Locate the cell with the specified text and output its (X, Y) center coordinate. 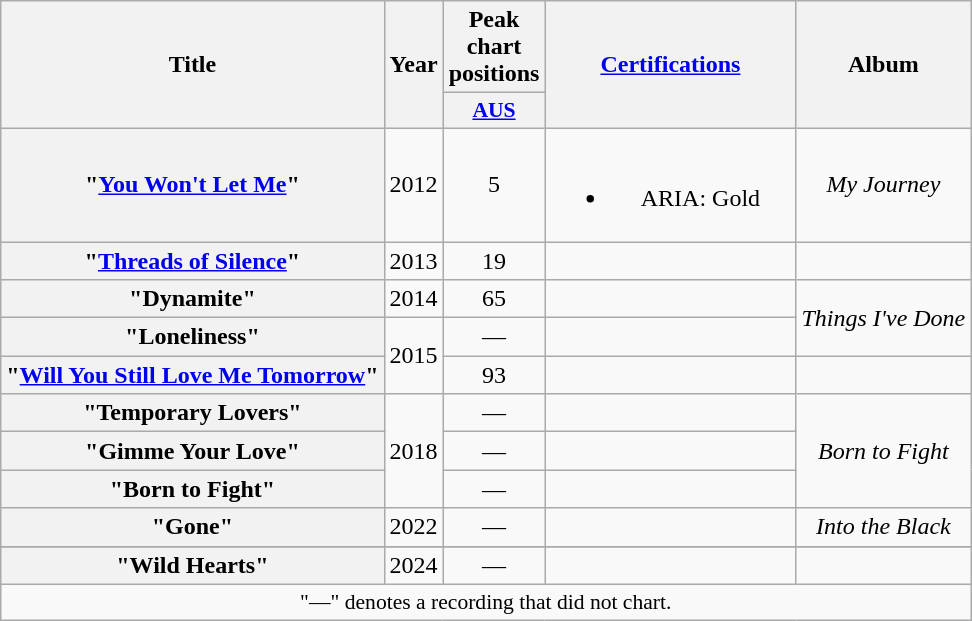
2024 (414, 565)
"Temporary Lovers" (192, 413)
Year (414, 65)
"—" denotes a recording that did not chart. (486, 602)
Album (884, 65)
"You Won't Let Me" (192, 184)
"Gone" (192, 527)
Peak chart positions (494, 47)
2012 (414, 184)
"Born to Fight" (192, 489)
2015 (414, 356)
My Journey (884, 184)
93 (494, 375)
Certifications (670, 65)
2013 (414, 261)
Born to Fight (884, 451)
5 (494, 184)
"Dynamite" (192, 299)
2014 (414, 299)
"Threads of Silence" (192, 261)
ARIA: Gold (670, 184)
19 (494, 261)
Things I've Done (884, 318)
2018 (414, 451)
Into the Black (884, 527)
"Gimme Your Love" (192, 451)
"Will You Still Love Me Tomorrow" (192, 375)
AUS (494, 111)
2022 (414, 527)
Title (192, 65)
65 (494, 299)
"Loneliness" (192, 337)
"Wild Hearts" (192, 565)
